Output the (x, y) coordinate of the center of the cell containing the given text.  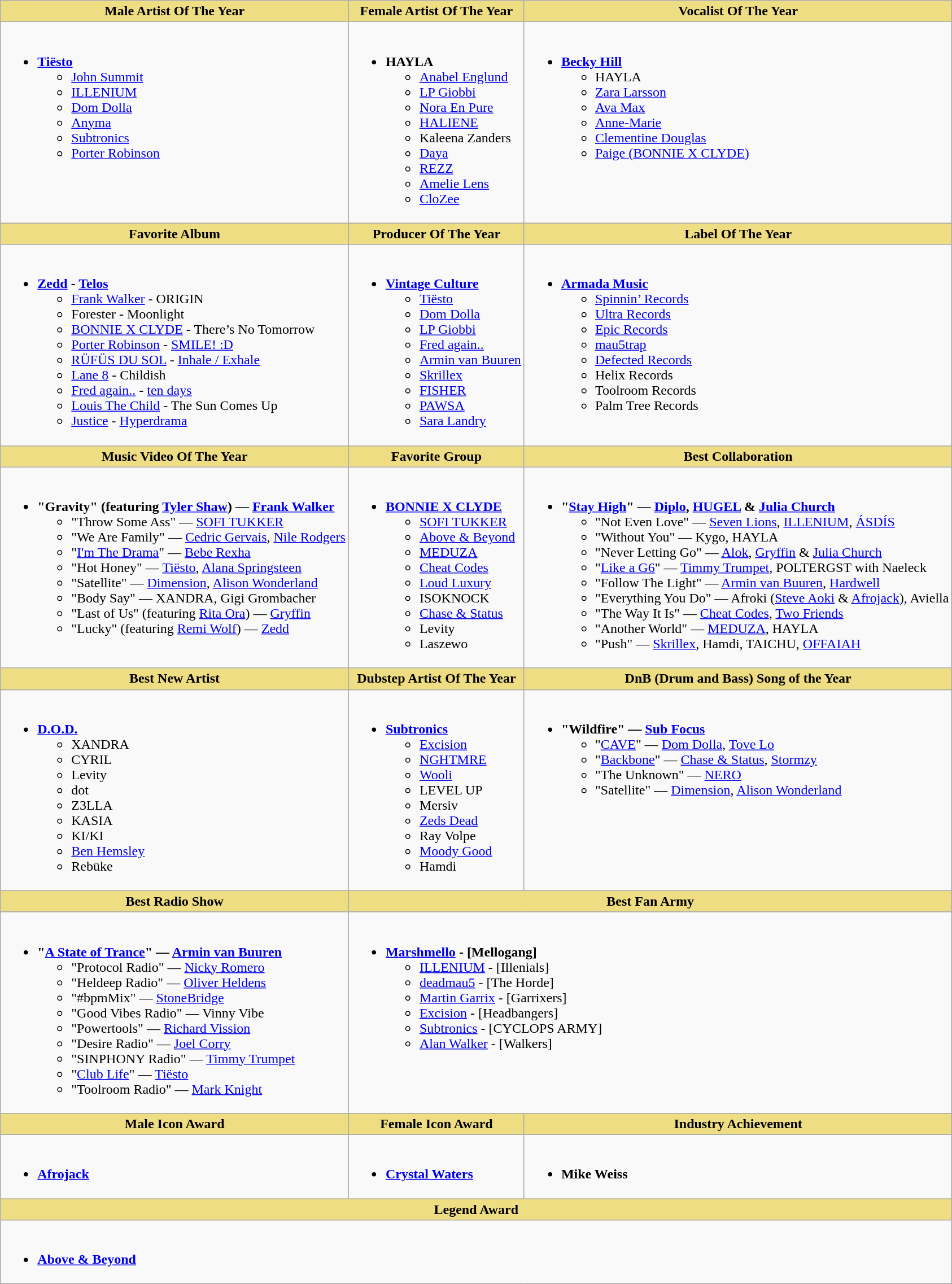
Best Fan Army (650, 901)
Best Radio Show (175, 901)
Above & Beyond (477, 1252)
Label Of The Year (738, 234)
Female Icon Award (436, 1124)
Music Video Of The Year (175, 456)
Female Artist Of The Year (436, 11)
Legend Award (477, 1209)
Afrojack (175, 1167)
BONNIE X CLYDESOFI TUKKERAbove & BeyondMEDUZACheat CodesLoud LuxuryISOKNOCKChase & StatusLevityLaszewo (436, 567)
Favorite Group (436, 456)
Favorite Album (175, 234)
Male Artist Of The Year (175, 11)
Vintage CultureTiëstoDom DollaLP GiobbiFred again..Armin van BuurenSkrillexFISHERPAWSASara Landry (436, 345)
HAYLAAnabel EnglundLP GiobbiNora En PureHALIENEKaleena ZandersDayaREZZAmelie LensCloZee (436, 123)
Mike Weiss (738, 1167)
SubtronicsExcisionNGHTMREWooliLEVEL UPMersivZeds DeadRay VolpeMoody GoodHamdi (436, 790)
Vocalist Of The Year (738, 11)
D.O.D.XANDRACYRILLevitydotZ3LLAKASIAKI/KIBen HemsleyRebūke (175, 790)
Best Collaboration (738, 456)
Producer Of The Year (436, 234)
TiëstoJohn SummitILLENIUMDom DollaAnymaSubtronicsPorter Robinson (175, 123)
Crystal Waters (436, 1167)
Male Icon Award (175, 1124)
Armada MusicSpinnin’ RecordsUltra RecordsEpic Recordsmau5trapDefected RecordsHelix RecordsToolroom RecordsPalm Tree Records (738, 345)
Dubstep Artist Of The Year (436, 679)
DnB (Drum and Bass) Song of the Year (738, 679)
Best New Artist (175, 679)
Becky HillHAYLAZara LarssonAva MaxAnne-MarieClementine DouglasPaige (BONNIE X CLYDE) (738, 123)
"Wildfire" — Sub Focus"CAVE" — Dom Dolla, Tove Lo"Backbone" — Chase & Status, Stormzy"The Unknown" — NERO"Satellite" — Dimension, Alison Wonderland (738, 790)
Industry Achievement (738, 1124)
